Return the (x, y) coordinate for the center point of the cell that contains the specified text.  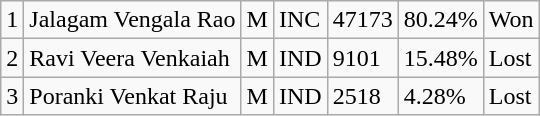
INC (300, 20)
9101 (362, 58)
4.28% (440, 96)
80.24% (440, 20)
Ravi Veera Venkaiah (132, 58)
3 (12, 96)
1 (12, 20)
2518 (362, 96)
Jalagam Vengala Rao (132, 20)
2 (12, 58)
Poranki Venkat Raju (132, 96)
15.48% (440, 58)
Won (511, 20)
47173 (362, 20)
